Scan for the cell matching the given text and deliver its [X, Y] coordinate at center. 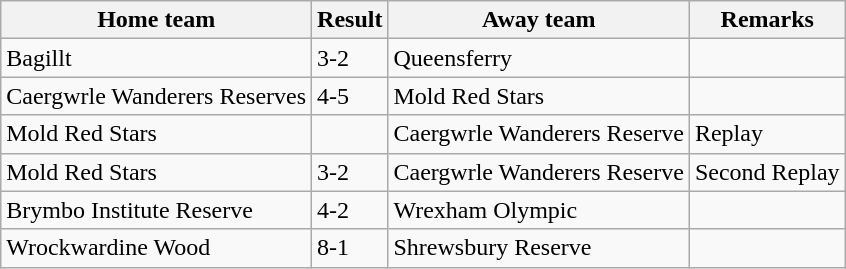
Result [350, 20]
Away team [538, 20]
Queensferry [538, 58]
Brymbo Institute Reserve [156, 210]
Wrexham Olympic [538, 210]
Bagillt [156, 58]
Replay [767, 134]
8-1 [350, 248]
Caergwrle Wanderers Reserves [156, 96]
Second Replay [767, 172]
Home team [156, 20]
Shrewsbury Reserve [538, 248]
Wrockwardine Wood [156, 248]
4-2 [350, 210]
4-5 [350, 96]
Remarks [767, 20]
